Extract the (x, y) coordinate from the center of the cell holding the provided text.  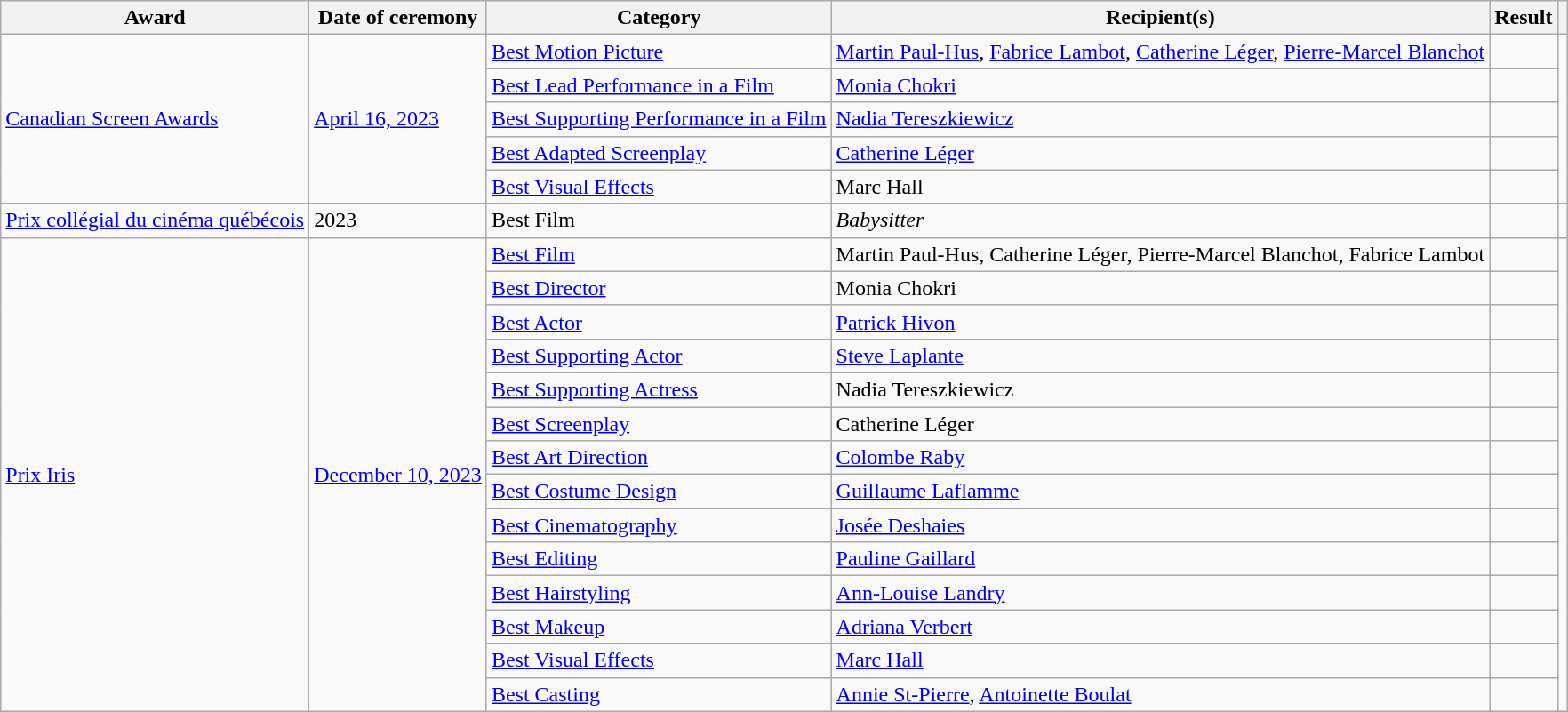
Best Adapted Screenplay (659, 153)
Recipient(s) (1161, 18)
Babysitter (1161, 220)
Martin Paul-Hus, Fabrice Lambot, Catherine Léger, Pierre-Marcel Blanchot (1161, 52)
Best Motion Picture (659, 52)
Best Art Direction (659, 458)
Canadian Screen Awards (155, 119)
Steve Laplante (1161, 356)
Best Screenplay (659, 424)
Category (659, 18)
Best Director (659, 288)
Best Actor (659, 322)
Colombe Raby (1161, 458)
Best Casting (659, 694)
Best Costume Design (659, 492)
April 16, 2023 (398, 119)
Date of ceremony (398, 18)
Annie St-Pierre, Antoinette Boulat (1161, 694)
Patrick Hivon (1161, 322)
Best Hairstyling (659, 593)
Pauline Gaillard (1161, 559)
Award (155, 18)
Martin Paul-Hus, Catherine Léger, Pierre-Marcel Blanchot, Fabrice Lambot (1161, 254)
Prix collégial du cinéma québécois (155, 220)
Best Cinematography (659, 525)
Best Supporting Performance in a Film (659, 119)
Adriana Verbert (1161, 627)
Best Supporting Actress (659, 389)
Best Supporting Actor (659, 356)
Best Editing (659, 559)
Best Makeup (659, 627)
Prix Iris (155, 475)
December 10, 2023 (398, 475)
Guillaume Laflamme (1161, 492)
Ann-Louise Landry (1161, 593)
Josée Deshaies (1161, 525)
Best Lead Performance in a Film (659, 85)
Result (1524, 18)
2023 (398, 220)
